From the cell containing the given text, extract its center point as (x, y) coordinate. 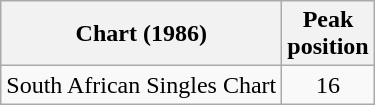
South African Singles Chart (142, 85)
16 (328, 85)
Peakposition (328, 34)
Chart (1986) (142, 34)
